Return [X, Y] of the center of cell containing provided text 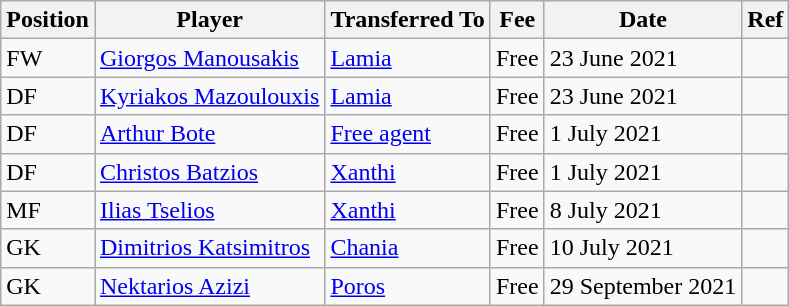
10 July 2021 [643, 248]
Chania [408, 248]
Nektarios Azizi [209, 286]
Arthur Bote [209, 134]
Ilias Tselios [209, 210]
Ref [766, 20]
MF [48, 210]
8 July 2021 [643, 210]
Fee [517, 20]
Poros [408, 286]
Free agent [408, 134]
Kyriakos Mazoulouxis [209, 96]
Player [209, 20]
Giorgos Manousakis [209, 58]
FW [48, 58]
Date [643, 20]
Position [48, 20]
Transferred To [408, 20]
Dimitrios Katsimitros [209, 248]
Christos Batzios [209, 172]
29 September 2021 [643, 286]
